Return the (x, y) coordinate for the center point of the cell that contains the specified text.  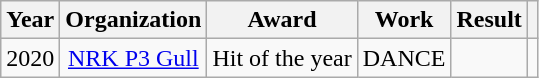
Award (282, 20)
Organization (134, 20)
Year (30, 20)
Work (404, 20)
Hit of the year (282, 58)
DANCE (404, 58)
2020 (30, 58)
NRK P3 Gull (134, 58)
Result (489, 20)
